Capture the cell that displays the provided text and extract its [x, y] central coordinate. 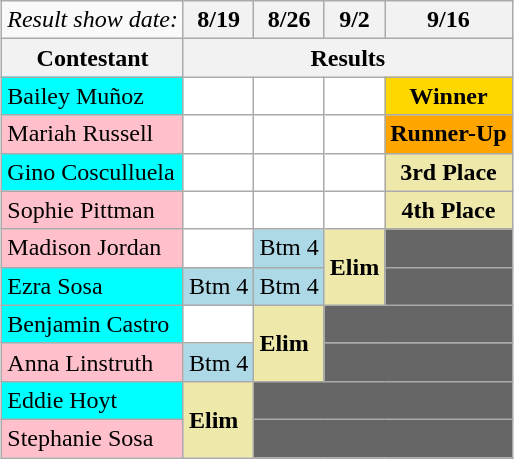
Contestant [93, 58]
9/2 [354, 20]
Winner [449, 96]
Anna Linstruth [93, 362]
Sophie Pittman [93, 210]
Bailey Muñoz [93, 96]
Mariah Russell [93, 134]
8/26 [289, 20]
9/16 [449, 20]
8/19 [218, 20]
Ezra Sosa [93, 286]
Result show date: [93, 20]
3rd Place [449, 172]
Stephanie Sosa [93, 438]
Eddie Hoyt [93, 400]
Benjamin Castro [93, 324]
Gino Cosculluela [93, 172]
4th Place [449, 210]
Results [348, 58]
Madison Jordan [93, 248]
Runner-Up [449, 134]
